Pinpoint the cell where the given text exists, returning its (X, Y) midpoint coordinate. 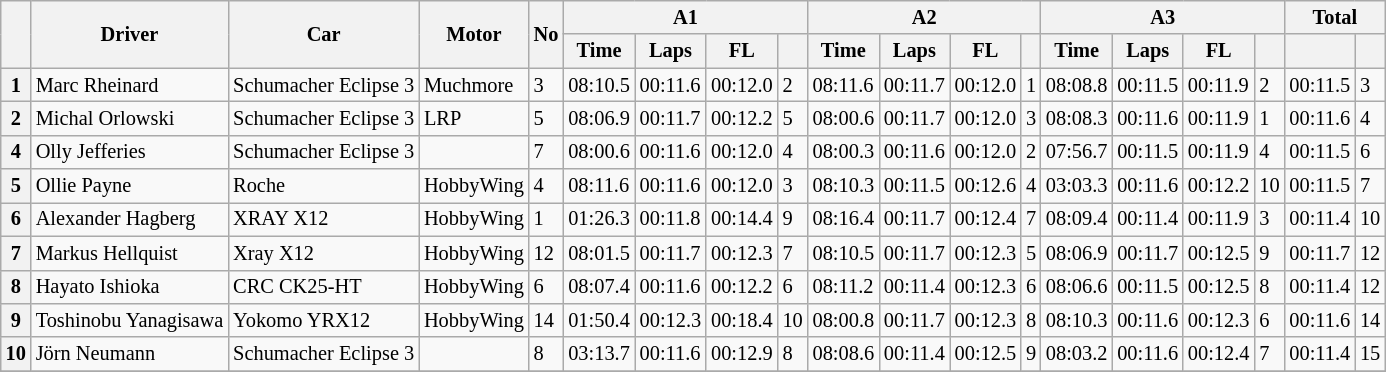
Ollie Payne (130, 186)
00:14.4 (742, 219)
08:08.6 (844, 354)
08:01.5 (598, 253)
Muchmore (474, 85)
03:03.3 (1076, 186)
A3 (1163, 17)
Car (324, 34)
08:16.4 (844, 219)
08:00.3 (844, 152)
08:08.3 (1076, 118)
Roche (324, 186)
Michal Orlowski (130, 118)
00:11.8 (670, 219)
07:56.7 (1076, 152)
A1 (685, 17)
Xray X12 (324, 253)
08:07.4 (598, 287)
No (546, 34)
00:18.4 (742, 320)
08:09.4 (1076, 219)
Driver (130, 34)
Motor (474, 34)
08:11.2 (844, 287)
00:12.9 (742, 354)
00:12.6 (986, 186)
03:13.7 (598, 354)
08:06.6 (1076, 287)
Toshinobu Yanagisawa (130, 320)
Hayato Ishioka (130, 287)
Olly Jefferies (130, 152)
A2 (924, 17)
08:00.8 (844, 320)
08:03.2 (1076, 354)
XRAY X12 (324, 219)
LRP (474, 118)
Alexander Hagberg (130, 219)
Total (1334, 17)
Jörn Neumann (130, 354)
08:08.8 (1076, 85)
CRC CK25-HT (324, 287)
01:26.3 (598, 219)
Marc Rheinard (130, 85)
15 (1370, 354)
Yokomo YRX12 (324, 320)
01:50.4 (598, 320)
Markus Hellquist (130, 253)
